Find where the given text appears and provide that cell's center as [X, Y] coordinate. 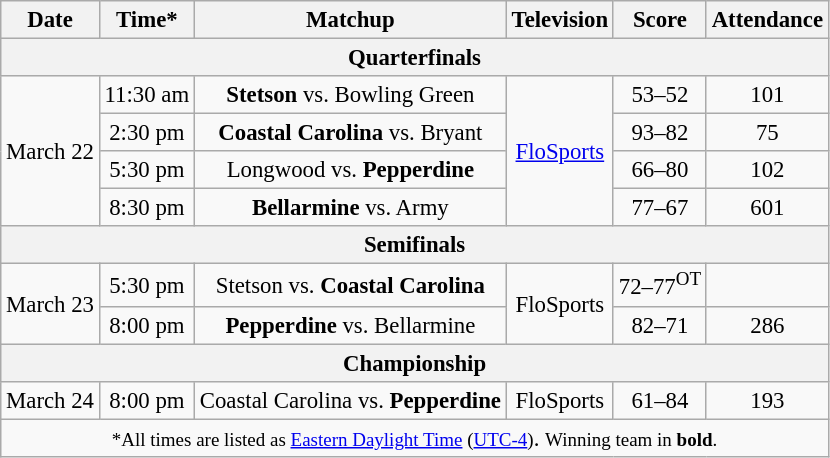
Date [50, 20]
75 [767, 133]
102 [767, 170]
11:30 am [146, 95]
Coastal Carolina vs. Pepperdine [350, 400]
Longwood vs. Pepperdine [350, 170]
101 [767, 95]
Quarterfinals [415, 58]
*All times are listed as Eastern Daylight Time (UTC-4). Winning team in bold. [415, 438]
82–71 [660, 325]
March 22 [50, 151]
Television [560, 20]
Bellarmine vs. Army [350, 208]
Matchup [350, 20]
61–84 [660, 400]
53–52 [660, 95]
Pepperdine vs. Bellarmine [350, 325]
601 [767, 208]
March 23 [50, 304]
72–77OT [660, 285]
66–80 [660, 170]
Attendance [767, 20]
Coastal Carolina vs. Bryant [350, 133]
Time* [146, 20]
Stetson vs. Coastal Carolina [350, 285]
Score [660, 20]
193 [767, 400]
Championship [415, 363]
77–67 [660, 208]
93–82 [660, 133]
8:30 pm [146, 208]
March 24 [50, 400]
2:30 pm [146, 133]
Semifinals [415, 245]
Stetson vs. Bowling Green [350, 95]
286 [767, 325]
